Find where the given text appears and provide that cell's center as (x, y) coordinate. 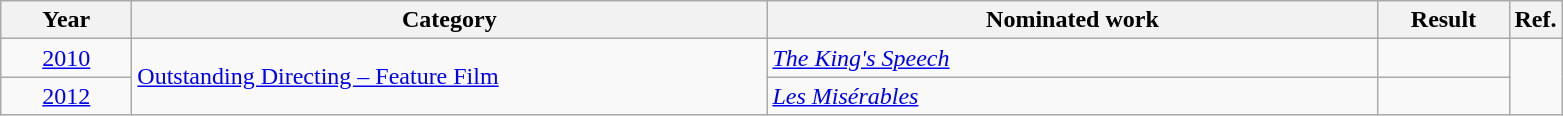
Category (450, 20)
Les Misérables (1072, 96)
Ref. (1536, 20)
Nominated work (1072, 20)
The King's Speech (1072, 58)
Result (1444, 20)
2012 (66, 96)
2010 (66, 58)
Year (66, 20)
Outstanding Directing – Feature Film (450, 77)
